Find where the given text appears and provide that cell's center as (x, y) coordinate. 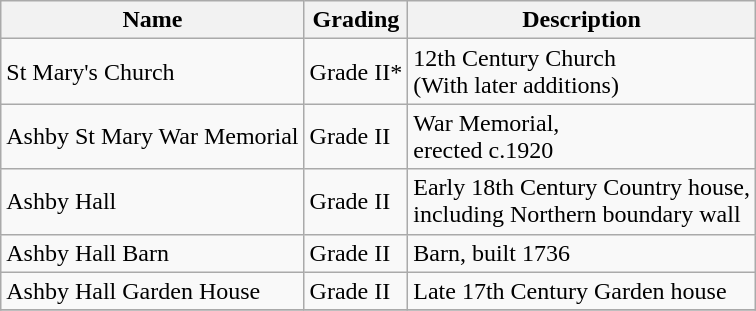
12th Century Church(With later additions) (582, 72)
Grade II* (356, 72)
Ashby Hall Barn (152, 253)
Ashby Hall Garden House (152, 291)
War Memorial,erected c.1920 (582, 136)
Early 18th Century Country house,including Northern boundary wall (582, 202)
Ashby St Mary War Memorial (152, 136)
Late 17th Century Garden house (582, 291)
Description (582, 20)
Grading (356, 20)
Barn, built 1736 (582, 253)
Ashby Hall (152, 202)
St Mary's Church (152, 72)
Name (152, 20)
